Output the [X, Y] coordinate of the center of the cell containing the given text.  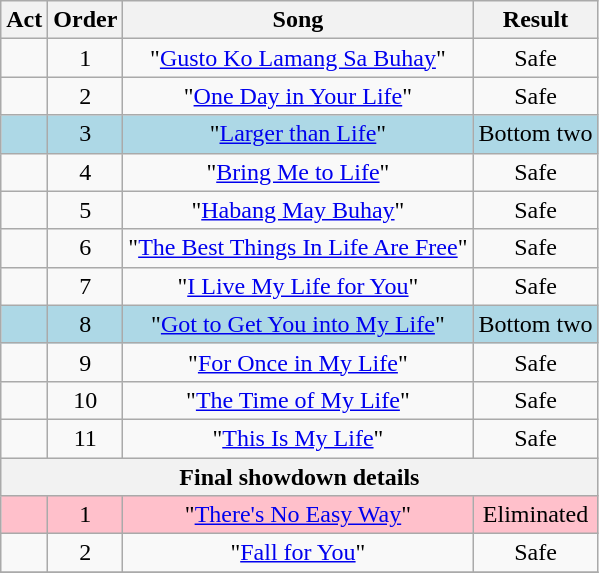
"The Time of My Life" [298, 400]
Order [86, 20]
8 [86, 324]
3 [86, 134]
6 [86, 248]
"Habang May Buhay" [298, 210]
"Got to Get You into My Life" [298, 324]
"Bring Me to Life" [298, 172]
Eliminated [536, 515]
"Gusto Ko Lamang Sa Buhay" [298, 58]
"There's No Easy Way" [298, 515]
10 [86, 400]
9 [86, 362]
5 [86, 210]
Result [536, 20]
"One Day in Your Life" [298, 96]
"Fall for You" [298, 553]
7 [86, 286]
Final showdown details [300, 477]
4 [86, 172]
11 [86, 438]
"This Is My Life" [298, 438]
"I Live My Life for You" [298, 286]
Song [298, 20]
"Larger than Life" [298, 134]
"The Best Things In Life Are Free" [298, 248]
"For Once in My Life" [298, 362]
Act [24, 20]
